Identify which cell holds the provided text, then report its [X, Y] central coordinate. 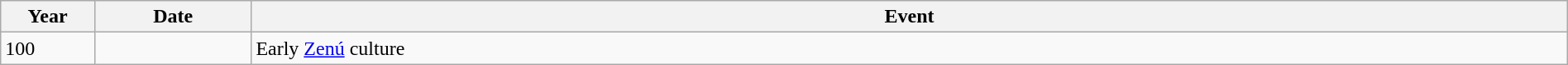
Date [172, 17]
Event [910, 17]
100 [48, 48]
Year [48, 17]
Early Zenú culture [910, 48]
